Provide the (X, Y) coordinate of the cell's center where the given text is located.  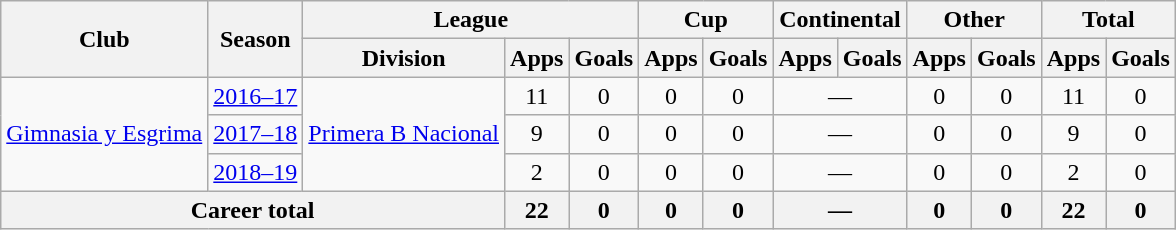
2017–18 (256, 134)
Cup (706, 20)
Gimnasia y Esgrima (104, 134)
Division (404, 58)
Season (256, 39)
Career total (253, 210)
Continental (840, 20)
Club (104, 39)
League (471, 20)
2016–17 (256, 96)
Other (974, 20)
Primera B Nacional (404, 134)
2018–19 (256, 172)
Total (1108, 20)
